Extract the (x, y) coordinate from the center of the cell holding the provided text.  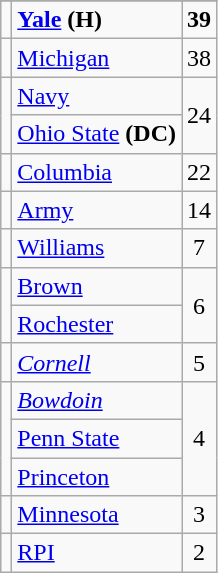
24 (200, 115)
Princeton (97, 477)
22 (200, 172)
Navy (97, 96)
Michigan (97, 58)
14 (200, 210)
Army (97, 210)
38 (200, 58)
Cornell (97, 362)
5 (200, 362)
RPI (97, 553)
2 (200, 553)
39 (200, 20)
Rochester (97, 324)
Minnesota (97, 515)
7 (200, 248)
6 (200, 305)
Brown (97, 286)
Bowdoin (97, 400)
4 (200, 438)
Columbia (97, 172)
Williams (97, 248)
Ohio State (DC) (97, 134)
3 (200, 515)
Penn State (97, 438)
Yale (H) (97, 20)
